Determine the [X, Y] coordinate at the center of the cell enclosing the given text.  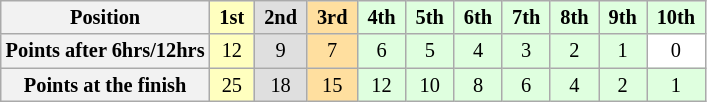
18 [280, 85]
10th [676, 17]
5th [430, 17]
1st [232, 17]
5 [430, 51]
15 [332, 85]
Points at the finish [106, 85]
10 [430, 85]
8th [574, 17]
9th [622, 17]
2nd [280, 17]
8 [478, 85]
9 [280, 51]
7th [526, 17]
3 [526, 51]
3rd [332, 17]
4th [381, 17]
6th [478, 17]
Position [106, 17]
25 [232, 85]
7 [332, 51]
0 [676, 51]
Points after 6hrs/12hrs [106, 51]
